Identify which cell holds the provided text, then report its (x, y) central coordinate. 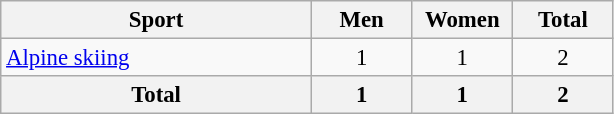
Men (362, 20)
Alpine skiing (156, 58)
Women (462, 20)
Sport (156, 20)
